Scan for the cell matching the given text and deliver its [x, y] coordinate at center. 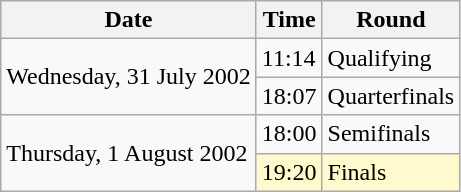
Qualifying [391, 58]
Quarterfinals [391, 96]
11:14 [289, 58]
Time [289, 20]
Date [129, 20]
Wednesday, 31 July 2002 [129, 77]
19:20 [289, 172]
18:07 [289, 96]
Semifinals [391, 134]
Round [391, 20]
Thursday, 1 August 2002 [129, 153]
18:00 [289, 134]
Finals [391, 172]
